Identify which cell holds the provided text, then report its (X, Y) central coordinate. 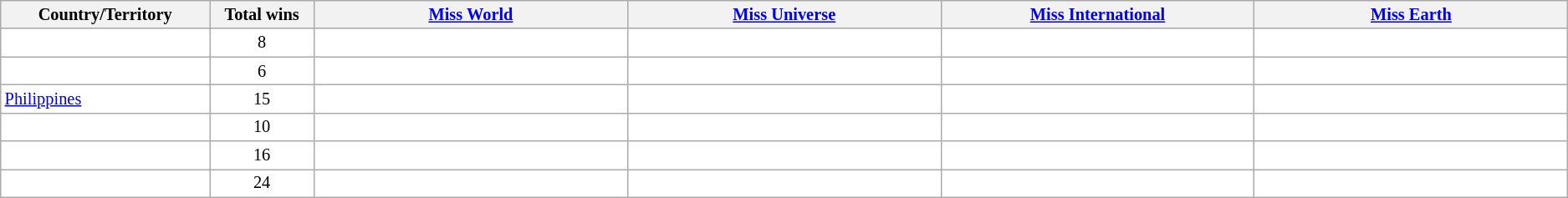
15 (263, 99)
Miss International (1097, 15)
Miss Earth (1412, 15)
Country/Territory (105, 15)
Miss World (472, 15)
10 (263, 127)
Philippines (105, 99)
16 (263, 155)
Miss Universe (784, 15)
6 (263, 71)
Total wins (263, 15)
24 (263, 184)
8 (263, 43)
